Detect which cell encompasses the target text, then output its [X, Y] center coordinate. 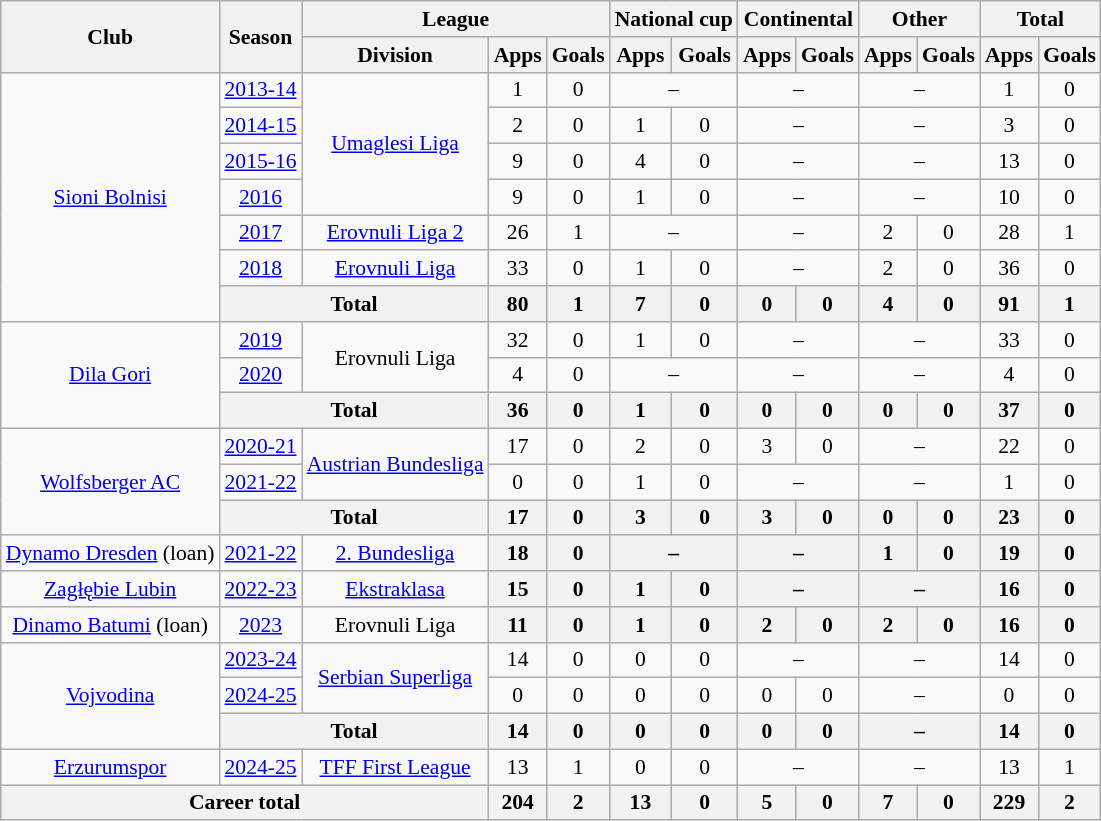
229 [1009, 803]
23 [1009, 518]
11 [518, 625]
National cup [674, 19]
Wolfsberger AC [110, 482]
Erzurumspor [110, 767]
Dila Gori [110, 376]
Continental [798, 19]
15 [518, 589]
18 [518, 554]
91 [1009, 304]
2. Bundesliga [396, 554]
2014-15 [260, 126]
2013-14 [260, 90]
204 [518, 803]
2023-24 [260, 660]
Sioni Bolnisi [110, 196]
5 [767, 803]
2019 [260, 340]
2023 [260, 625]
32 [518, 340]
Umaglesi Liga [396, 143]
2017 [260, 233]
19 [1009, 554]
Serbian Superliga [396, 678]
28 [1009, 233]
22 [1009, 447]
2020 [260, 375]
Other [920, 19]
Zagłębie Lubin [110, 589]
Dinamo Batumi (loan) [110, 625]
2020-21 [260, 447]
Ekstraklasa [396, 589]
Erovnuli Liga 2 [396, 233]
2018 [260, 269]
Vojvodina [110, 696]
2022-23 [260, 589]
Career total [245, 803]
Dynamo Dresden (loan) [110, 554]
Season [260, 36]
26 [518, 233]
League [456, 19]
Austrian Bundesliga [396, 464]
Division [396, 55]
2015-16 [260, 162]
80 [518, 304]
10 [1009, 197]
Club [110, 36]
TFF First League [396, 767]
37 [1009, 411]
2016 [260, 197]
